Identify which cell holds the provided text, then report its [X, Y] central coordinate. 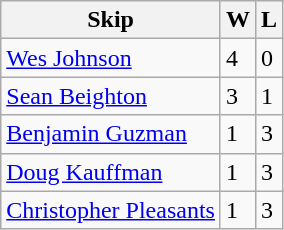
W [238, 20]
Christopher Pleasants [111, 210]
Doug Kauffman [111, 172]
L [270, 20]
Benjamin Guzman [111, 134]
0 [270, 58]
Skip [111, 20]
4 [238, 58]
Sean Beighton [111, 96]
Wes Johnson [111, 58]
